Scan for the cell matching the given text and deliver its (X, Y) coordinate at center. 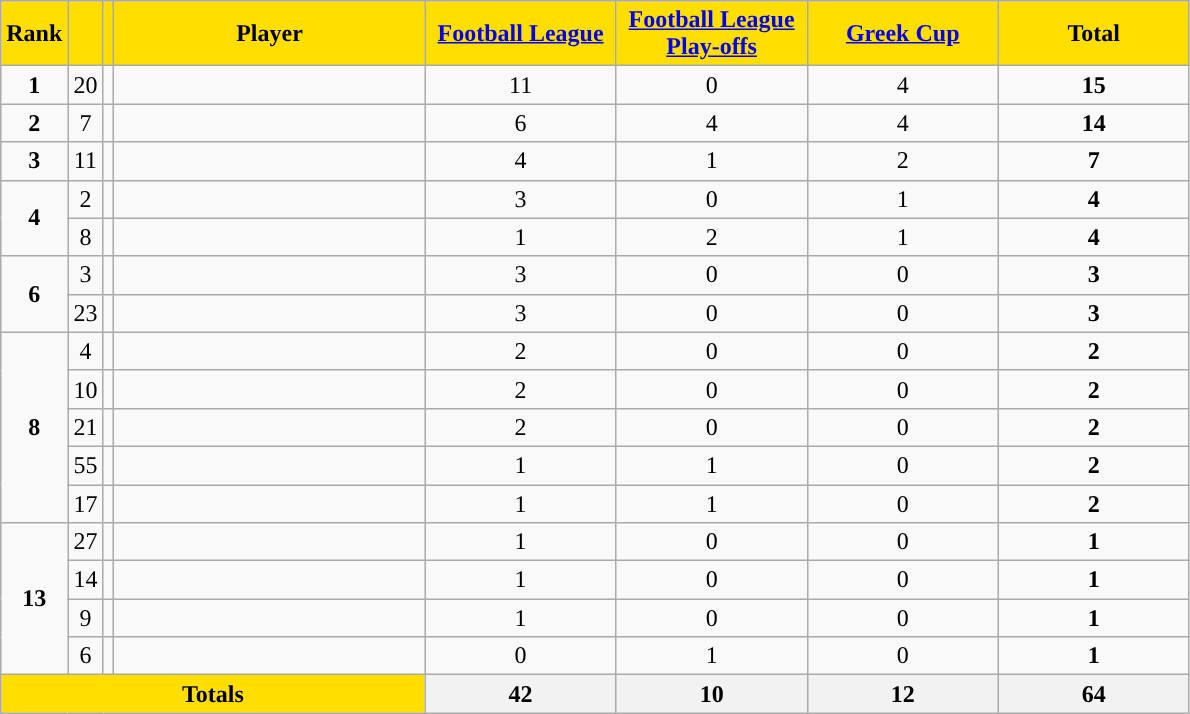
12 (902, 694)
42 (520, 694)
Total (1094, 34)
Greek Cup (902, 34)
20 (86, 85)
Football League Play-offs (712, 34)
21 (86, 427)
23 (86, 313)
13 (34, 599)
Totals (213, 694)
9 (86, 618)
17 (86, 503)
27 (86, 542)
Player (270, 34)
64 (1094, 694)
55 (86, 465)
15 (1094, 85)
Football League (520, 34)
Rank (34, 34)
